Locate the cell with the specified text and output its (x, y) center coordinate. 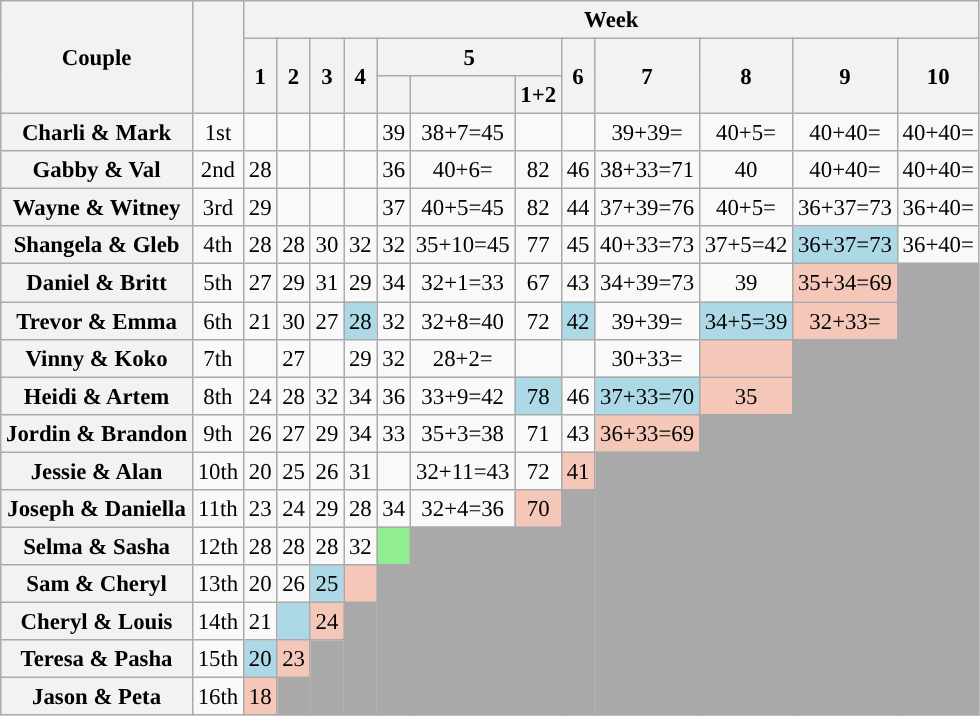
Jessie & Alan (97, 471)
Cheryl & Louis (97, 621)
Trevor & Emma (97, 321)
30+33= (648, 358)
33 (394, 433)
14th (218, 621)
Week (611, 20)
35+34=69 (846, 283)
Teresa & Pasha (97, 659)
38+33=71 (648, 170)
32+4=36 (462, 509)
1st (218, 133)
71 (538, 433)
10 (938, 76)
Selma & Sasha (97, 546)
Jason & Peta (97, 697)
Heidi & Artem (97, 396)
35 (746, 396)
6th (218, 321)
67 (538, 283)
32+1=33 (462, 283)
33+9=42 (462, 396)
3rd (218, 208)
3 (326, 76)
4 (360, 76)
78 (538, 396)
35+10=45 (462, 245)
38+7=45 (462, 133)
40 (746, 170)
Jordin & Brandon (97, 433)
34+39=73 (648, 283)
Couple (97, 58)
7th (218, 358)
40+5=45 (462, 208)
34+5=39 (746, 321)
2 (294, 76)
37+39=76 (648, 208)
77 (538, 245)
5th (218, 283)
Vinny & Koko (97, 358)
16th (218, 697)
5 (469, 58)
28+2= (462, 358)
35+3=38 (462, 433)
12th (218, 546)
32+8=40 (462, 321)
Daniel & Britt (97, 283)
Shangela & Gleb (97, 245)
70 (538, 509)
11th (218, 509)
1 (260, 76)
Joseph & Daniella (97, 509)
40+33=73 (648, 245)
2nd (218, 170)
15th (218, 659)
32+11=43 (462, 471)
45 (578, 245)
41 (578, 471)
37+33=70 (648, 396)
18 (260, 697)
Wayne & Witney (97, 208)
9 (846, 76)
8 (746, 76)
13th (218, 584)
7 (648, 76)
37+5=42 (746, 245)
10th (218, 471)
9th (218, 433)
8th (218, 396)
40+6= (462, 170)
Gabby & Val (97, 170)
37 (394, 208)
Sam & Cheryl (97, 584)
42 (578, 321)
32+33= (846, 321)
Charli & Mark (97, 133)
4th (218, 245)
44 (578, 208)
6 (578, 76)
36+33=69 (648, 433)
1+2 (538, 95)
